Scan for the cell matching the given text and deliver its (X, Y) coordinate at center. 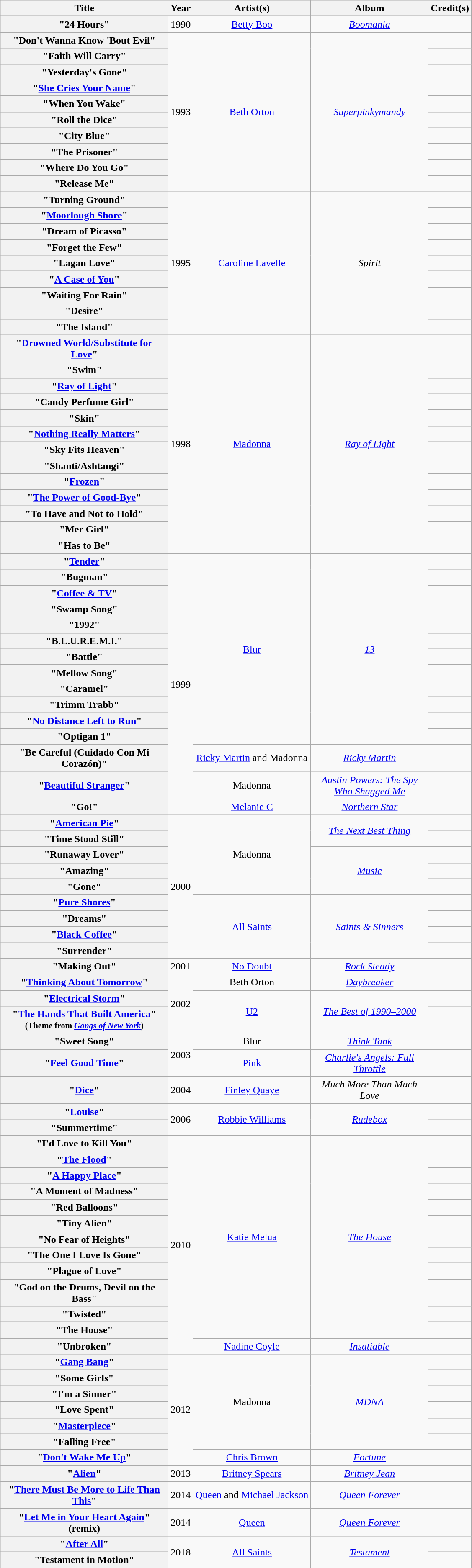
"Sky Fits Heaven" (85, 450)
"City Blue" (85, 136)
1990 (181, 24)
Artist(s) (252, 8)
"Roll the Dice" (85, 120)
Music (369, 871)
Austin Powers: The Spy Who Shagged Me (369, 785)
"No Distance Left to Run" (85, 720)
"Coffee & TV" (85, 593)
"Alien" (85, 1473)
Spirit (369, 264)
2010 (181, 1245)
"Swamp Song" (85, 609)
Insatiable (369, 1346)
2012 (181, 1410)
"Surrender" (85, 950)
"I'm a Sinner" (85, 1394)
"Waiting For Rain" (85, 295)
"Thinking About Tomorrow" (85, 982)
"Release Me" (85, 183)
Queen and Michael Jackson (252, 1495)
Ray of Light (369, 444)
"Unbroken" (85, 1346)
2013 (181, 1473)
1999 (181, 684)
Britney Spears (252, 1473)
Much More Than Much Love (369, 1090)
Title (85, 8)
U2 (252, 1012)
13 (369, 649)
"Candy Perfume Girl" (85, 402)
"Pure Shores" (85, 902)
"Beautiful Stranger" (85, 785)
"Sweet Song" (85, 1041)
Chris Brown (252, 1457)
"Dreams" (85, 918)
Daybreaker (369, 982)
Britney Jean (369, 1473)
"Bugman" (85, 577)
"Don't Wanna Know 'Bout Evil" (85, 40)
"The Power of Good-Bye" (85, 498)
"Gone" (85, 887)
"Gang Bang" (85, 1362)
"To Have and Not to Hold" (85, 514)
Fortune (369, 1457)
Nadine Coyle (252, 1346)
"Mer Girl" (85, 530)
Superpinkymandy (369, 112)
1998 (181, 444)
"Faith Will Carry" (85, 56)
"Has to Be" (85, 545)
No Doubt (252, 966)
"Some Girls" (85, 1378)
"Ray of Light" (85, 386)
"1992" (85, 625)
Boomania (369, 24)
"Be Careful (Cuidado Con Mi Corazón)" (85, 758)
"Desire" (85, 311)
The House (369, 1237)
Finley Quaye (252, 1090)
2001 (181, 966)
Betty Boo (252, 24)
Caroline Lavelle (252, 264)
"God on the Drums, Devil on the Bass" (85, 1293)
"Twisted" (85, 1314)
"No Fear of Heights" (85, 1239)
"The Hands That Built America" (Theme from Gangs of New York) (85, 1020)
"Moorlough Shore" (85, 216)
"Lagan Love" (85, 263)
"Trimm Trabb" (85, 704)
Rudebox (369, 1120)
Ricky Martin and Madonna (252, 758)
"Electrical Storm" (85, 998)
"A Moment of Madness" (85, 1191)
MDNA (369, 1402)
"Drowned World/Substitute for Love" (85, 348)
"Dream of Picasso" (85, 231)
"Turning Ground" (85, 200)
"Black Coffee" (85, 934)
2002 (181, 1004)
"Dice" (85, 1090)
"Runaway Lover" (85, 855)
"Optigan 1" (85, 737)
"The House" (85, 1330)
Credit(s) (450, 8)
"Yesterday's Gone" (85, 72)
"The Prisoner" (85, 152)
Queen (252, 1522)
"Forget the Few" (85, 247)
"Louise" (85, 1112)
"Go!" (85, 807)
The Best of 1990–2000 (369, 1012)
"She Cries Your Name" (85, 88)
"Making Out" (85, 966)
Rock Steady (369, 966)
"Frozen" (85, 482)
2000 (181, 887)
Katie Melua (252, 1237)
Robbie Williams (252, 1120)
"24 Hours" (85, 24)
Melanie C (252, 807)
"Nothing Really Matters" (85, 434)
"Summertime" (85, 1128)
"Skin" (85, 418)
"Don't Wake Me Up" (85, 1457)
"Swim" (85, 370)
Think Tank (369, 1041)
The Next Best Thing (369, 831)
"A Happy Place" (85, 1175)
"The Island" (85, 327)
"When You Wake" (85, 104)
"I'd Love to Kill You" (85, 1144)
"The Flood" (85, 1159)
"Falling Free" (85, 1442)
Year (181, 8)
2003 (181, 1055)
"Red Balloons" (85, 1207)
"The One I Love Is Gone" (85, 1255)
"Feel Good Time" (85, 1063)
Pink (252, 1063)
Northern Star (369, 807)
"A Case of You" (85, 279)
"American Pie" (85, 823)
1993 (181, 112)
Saints & Sinners (369, 926)
"There Must Be More to Life Than This" (85, 1495)
"Tender" (85, 561)
"Mellow Song" (85, 673)
"Masterpiece" (85, 1426)
Testament (369, 1552)
"Shanti/Ashtangi" (85, 466)
"Love Spent" (85, 1410)
2004 (181, 1090)
"Battle" (85, 657)
"Where Do You Go" (85, 167)
"Testament in Motion" (85, 1560)
2018 (181, 1552)
Ricky Martin (369, 758)
Album (369, 8)
Charlie's Angels: Full Throttle (369, 1063)
"Amazing" (85, 871)
"Caramel" (85, 689)
"Let Me in Your Heart Again" (remix) (85, 1522)
"B.L.U.R.E.M.I." (85, 641)
2006 (181, 1120)
"Time Stood Still" (85, 839)
"Tiny Alien" (85, 1223)
"After All" (85, 1544)
1995 (181, 264)
"Plague of Love" (85, 1271)
